Identify which cell holds the provided text, then report its [x, y] central coordinate. 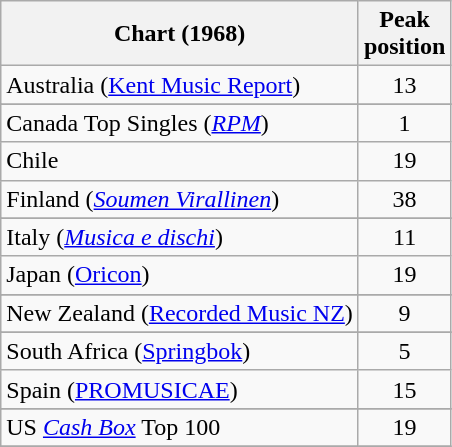
Canada Top Singles (RPM) [180, 123]
15 [404, 389]
Chart (1968) [180, 34]
South Africa (Springbok) [180, 351]
13 [404, 85]
1 [404, 123]
Italy (Musica e dischi) [180, 237]
Finland (Soumen Virallinen) [180, 199]
38 [404, 199]
5 [404, 351]
Japan (Oricon) [180, 275]
US Cash Box Top 100 [180, 427]
Spain (PROMUSICAE) [180, 389]
11 [404, 237]
9 [404, 313]
Peakposition [404, 34]
New Zealand (Recorded Music NZ) [180, 313]
Chile [180, 161]
Australia (Kent Music Report) [180, 85]
